Extract the (x, y) coordinate from the center of the cell holding the provided text.  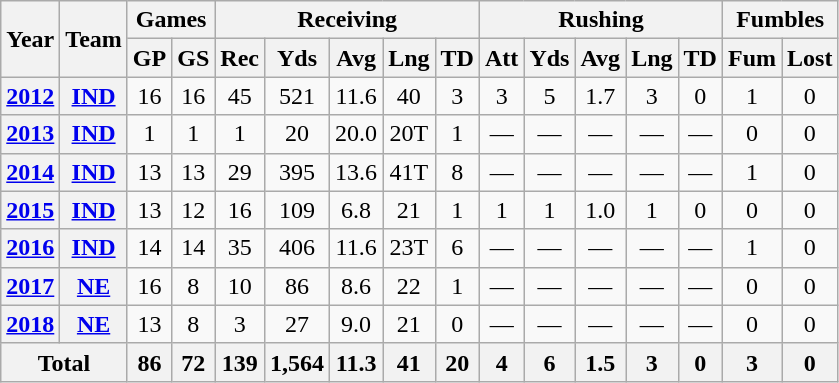
GS (194, 58)
109 (298, 210)
22 (409, 286)
5 (550, 96)
Rushing (600, 20)
41T (409, 172)
2012 (30, 96)
8.6 (356, 286)
2015 (30, 210)
23T (409, 248)
GP (149, 58)
12 (194, 210)
20T (409, 134)
Fum (752, 58)
2016 (30, 248)
1.5 (600, 362)
9.0 (356, 324)
45 (240, 96)
10 (240, 286)
29 (240, 172)
2013 (30, 134)
Total (64, 362)
4 (501, 362)
Att (501, 58)
72 (194, 362)
395 (298, 172)
41 (409, 362)
1.7 (600, 96)
27 (298, 324)
Games (170, 20)
521 (298, 96)
Rec (240, 58)
1,564 (298, 362)
Team (94, 39)
20.0 (356, 134)
Fumbles (780, 20)
406 (298, 248)
2017 (30, 286)
Lost (810, 58)
35 (240, 248)
1.0 (600, 210)
Receiving (348, 20)
6.8 (356, 210)
13.6 (356, 172)
2018 (30, 324)
139 (240, 362)
40 (409, 96)
2014 (30, 172)
11.3 (356, 362)
Year (30, 39)
